Extract the [x, y] coordinate from the center of the cell holding the provided text.  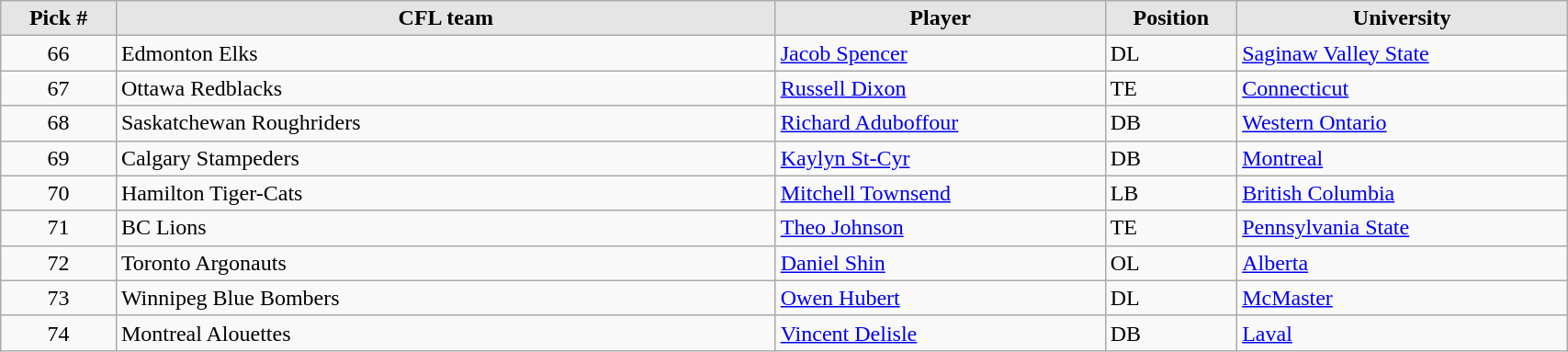
Hamilton Tiger-Cats [446, 193]
Saskatchewan Roughriders [446, 123]
Saginaw Valley State [1402, 53]
Mitchell Townsend [941, 193]
70 [59, 193]
British Columbia [1402, 193]
University [1402, 18]
McMaster [1402, 298]
Western Ontario [1402, 123]
CFL team [446, 18]
Jacob Spencer [941, 53]
Winnipeg Blue Bombers [446, 298]
71 [59, 228]
Russell Dixon [941, 88]
Pennsylvania State [1402, 228]
OL [1171, 263]
66 [59, 53]
Kaylyn St-Cyr [941, 158]
Pick # [59, 18]
Connecticut [1402, 88]
74 [59, 333]
Richard Aduboffour [941, 123]
Position [1171, 18]
Montreal [1402, 158]
Owen Hubert [941, 298]
Player [941, 18]
67 [59, 88]
73 [59, 298]
Ottawa Redblacks [446, 88]
Laval [1402, 333]
Alberta [1402, 263]
BC Lions [446, 228]
Edmonton Elks [446, 53]
68 [59, 123]
Theo Johnson [941, 228]
Vincent Delisle [941, 333]
Montreal Alouettes [446, 333]
LB [1171, 193]
69 [59, 158]
Calgary Stampeders [446, 158]
72 [59, 263]
Daniel Shin [941, 263]
Toronto Argonauts [446, 263]
